Determine the [X, Y] coordinate at the center of the cell enclosing the given text.  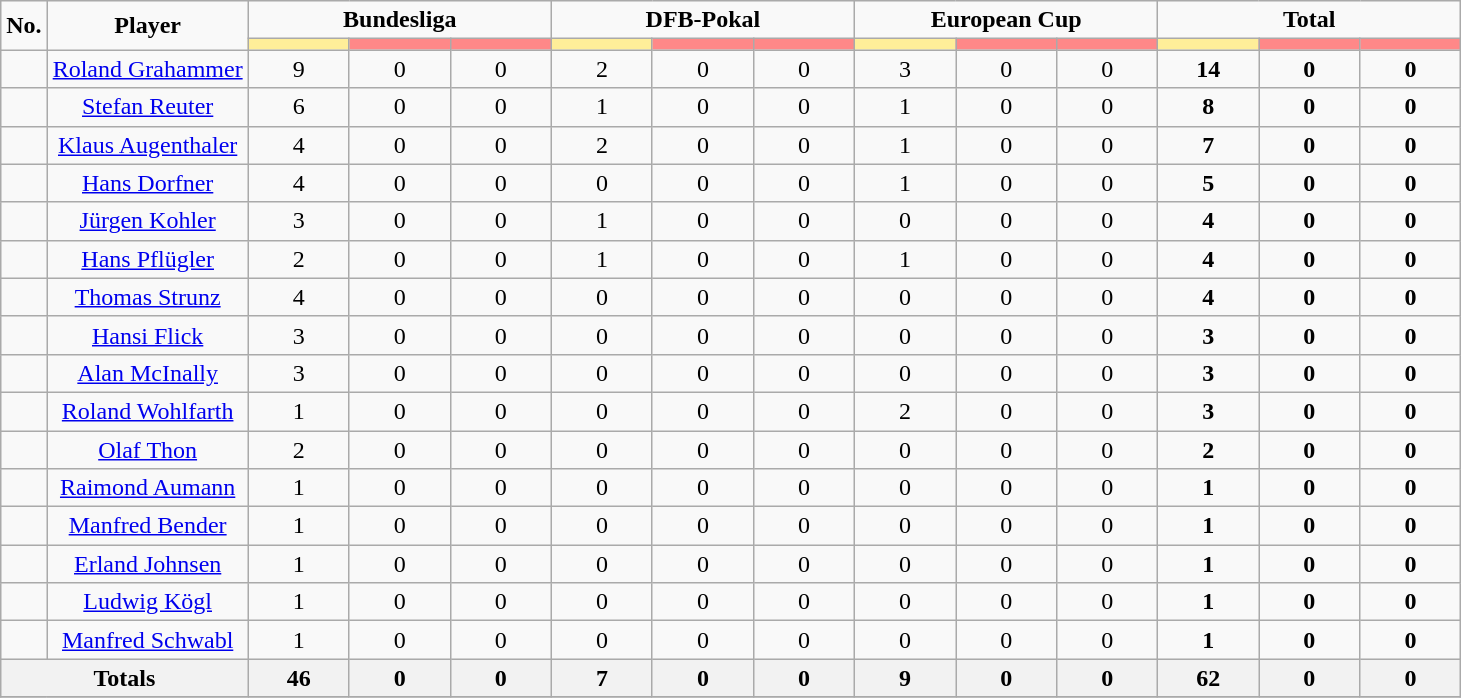
European Cup [1006, 20]
Hans Pflügler [148, 259]
Hans Dorfner [148, 183]
8 [1208, 107]
Erland Johnsen [148, 564]
Stefan Reuter [148, 107]
Thomas Strunz [148, 297]
Jürgen Kohler [148, 221]
Bundesliga [400, 20]
DFB-Pokal [702, 20]
Klaus Augenthaler [148, 145]
62 [1208, 678]
Raimond Aumann [148, 488]
Olaf Thon [148, 449]
Manfred Schwabl [148, 640]
Ludwig Kögl [148, 602]
Alan McInally [148, 373]
Manfred Bender [148, 526]
6 [298, 107]
No. [24, 26]
Player [148, 26]
Roland Wohlfarth [148, 411]
46 [298, 678]
Total [1310, 20]
14 [1208, 69]
Totals [124, 678]
Roland Grahammer [148, 69]
5 [1208, 183]
Hansi Flick [148, 335]
